Return (X, Y) of the center of cell containing provided text 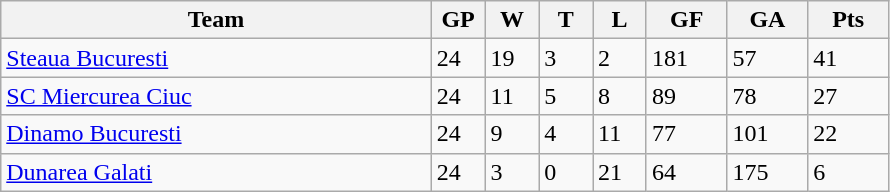
21 (620, 172)
Team (216, 20)
78 (768, 96)
41 (848, 58)
6 (848, 172)
57 (768, 58)
Dinamo Bucuresti (216, 134)
W (512, 20)
Dunarea Galati (216, 172)
GP (458, 20)
GA (768, 20)
SC Miercurea Ciuc (216, 96)
101 (768, 134)
27 (848, 96)
22 (848, 134)
L (620, 20)
Steaua Bucuresti (216, 58)
0 (566, 172)
175 (768, 172)
4 (566, 134)
9 (512, 134)
89 (686, 96)
19 (512, 58)
64 (686, 172)
Pts (848, 20)
77 (686, 134)
2 (620, 58)
8 (620, 96)
5 (566, 96)
GF (686, 20)
T (566, 20)
181 (686, 58)
